Output the (x, y) coordinate of the center of the cell containing the given text.  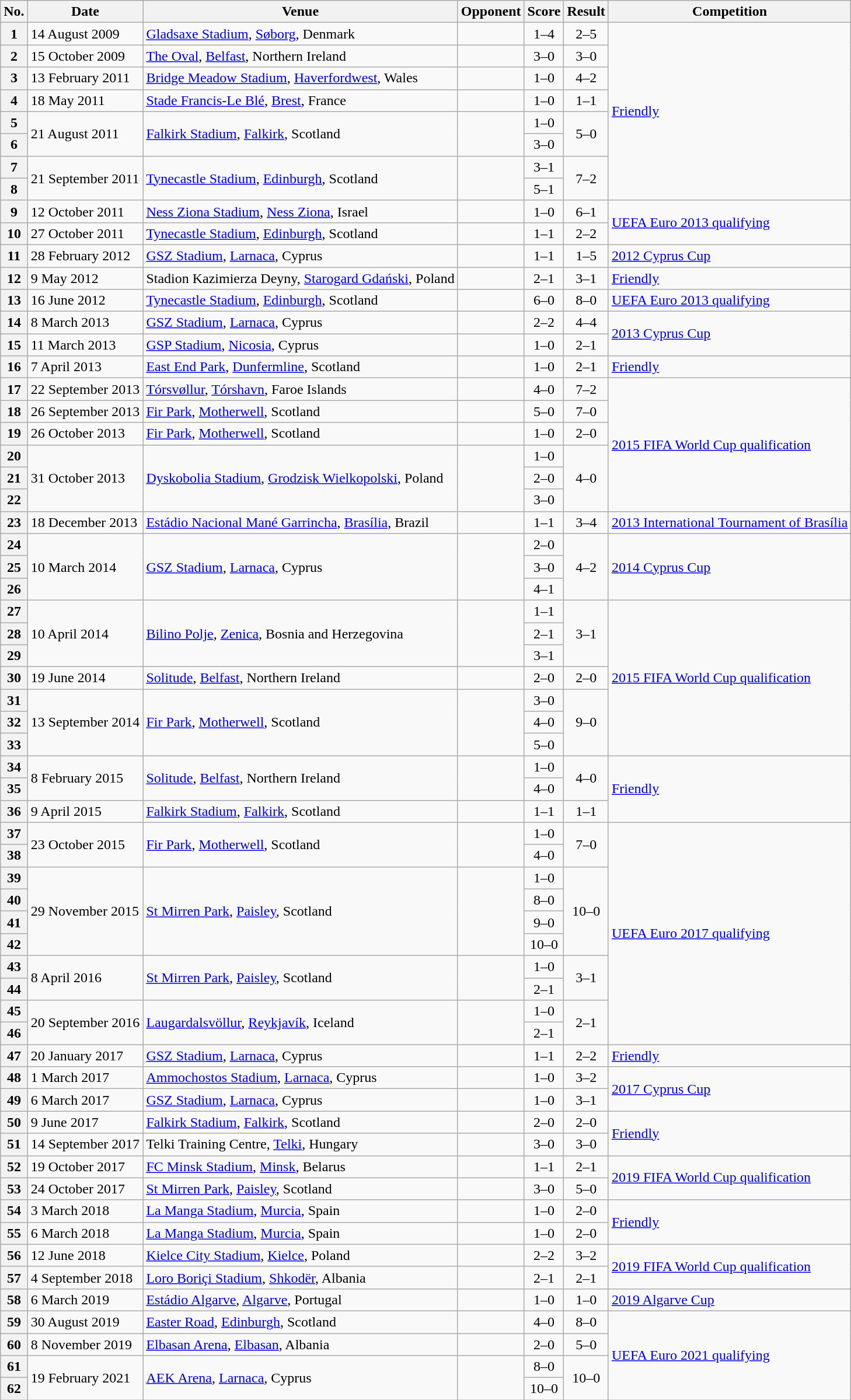
Elbasan Arena, Elbasan, Albania (300, 1344)
39 (14, 878)
6–1 (586, 211)
6 March 2018 (85, 1233)
23 (14, 522)
East End Park, Dunfermline, Scotland (300, 367)
31 (14, 700)
22 September 2013 (85, 389)
1–4 (544, 34)
14 (14, 323)
10 (14, 233)
34 (14, 767)
25 (14, 567)
5 (14, 123)
19 February 2021 (85, 1378)
55 (14, 1233)
21 September 2011 (85, 178)
41 (14, 922)
30 (14, 678)
Ness Ziona Stadium, Ness Ziona, Israel (300, 211)
Bridge Meadow Stadium, Haverfordwest, Wales (300, 78)
40 (14, 900)
52 (14, 1167)
8 February 2015 (85, 778)
9 (14, 211)
28 February 2012 (85, 256)
4–1 (544, 589)
5–1 (544, 189)
Competition (730, 12)
28 (14, 633)
61 (14, 1367)
24 (14, 544)
43 (14, 966)
The Oval, Belfast, Northern Ireland (300, 56)
9 June 2017 (85, 1122)
8 (14, 189)
31 October 2013 (85, 478)
2012 Cyprus Cup (730, 256)
35 (14, 789)
Stade Francis-Le Blé, Brest, France (300, 100)
18 December 2013 (85, 522)
Kielce City Stadium, Kielce, Poland (300, 1255)
3–4 (586, 522)
Date (85, 12)
Venue (300, 12)
44 (14, 989)
57 (14, 1277)
56 (14, 1255)
50 (14, 1122)
6 (14, 145)
GSP Stadium, Nicosia, Cyprus (300, 345)
32 (14, 722)
2013 Cyprus Cup (730, 334)
6 March 2017 (85, 1100)
20 January 2017 (85, 1056)
45 (14, 1011)
33 (14, 745)
Stadion Kazimierza Deyny, Starogard Gdański, Poland (300, 278)
62 (14, 1389)
Estádio Algarve, Algarve, Portugal (300, 1300)
2–5 (586, 34)
No. (14, 12)
9 May 2012 (85, 278)
1 (14, 34)
51 (14, 1144)
48 (14, 1078)
7 April 2013 (85, 367)
9 April 2015 (85, 811)
10 April 2014 (85, 633)
53 (14, 1189)
6 March 2019 (85, 1300)
15 October 2009 (85, 56)
Score (544, 12)
24 October 2017 (85, 1189)
Telki Training Centre, Telki, Hungary (300, 1144)
26 September 2013 (85, 411)
1–5 (586, 256)
2017 Cyprus Cup (730, 1089)
46 (14, 1034)
19 June 2014 (85, 678)
Ammochostos Stadium, Larnaca, Cyprus (300, 1078)
16 (14, 367)
42 (14, 944)
29 November 2015 (85, 911)
30 August 2019 (85, 1322)
22 (14, 500)
18 (14, 411)
47 (14, 1056)
12 June 2018 (85, 1255)
Loro Boriçi Stadium, Shkodër, Albania (300, 1277)
8 November 2019 (85, 1344)
4 (14, 100)
49 (14, 1100)
17 (14, 389)
6–0 (544, 301)
23 October 2015 (85, 844)
11 March 2013 (85, 345)
27 (14, 611)
Tórsvøllur, Tórshavn, Faroe Islands (300, 389)
2019 Algarve Cup (730, 1300)
60 (14, 1344)
Easter Road, Edinburgh, Scotland (300, 1322)
3 (14, 78)
Result (586, 12)
16 June 2012 (85, 301)
12 (14, 278)
38 (14, 856)
18 May 2011 (85, 100)
11 (14, 256)
Dyskobolia Stadium, Grodzisk Wielkopolski, Poland (300, 478)
1 March 2017 (85, 1078)
27 October 2011 (85, 233)
26 (14, 589)
UEFA Euro 2017 qualifying (730, 934)
19 October 2017 (85, 1167)
UEFA Euro 2021 qualifying (730, 1355)
13 September 2014 (85, 722)
12 October 2011 (85, 211)
Gladsaxe Stadium, Søborg, Denmark (300, 34)
15 (14, 345)
4–4 (586, 323)
8 March 2013 (85, 323)
29 (14, 656)
36 (14, 811)
54 (14, 1211)
37 (14, 833)
FC Minsk Stadium, Minsk, Belarus (300, 1167)
Estádio Nacional Mané Garrincha, Brasília, Brazil (300, 522)
13 February 2011 (85, 78)
4 September 2018 (85, 1277)
8 April 2016 (85, 977)
58 (14, 1300)
20 (14, 456)
Opponent (491, 12)
10 March 2014 (85, 567)
2014 Cyprus Cup (730, 567)
26 October 2013 (85, 434)
21 August 2011 (85, 134)
2 (14, 56)
AEK Arena, Larnaca, Cyprus (300, 1378)
Bilino Polje, Zenica, Bosnia and Herzegovina (300, 633)
2013 International Tournament of Brasília (730, 522)
21 (14, 478)
19 (14, 434)
14 September 2017 (85, 1144)
7 (14, 167)
13 (14, 301)
20 September 2016 (85, 1022)
Laugardalsvöllur, Reykjavík, Iceland (300, 1022)
3 March 2018 (85, 1211)
14 August 2009 (85, 34)
59 (14, 1322)
